Pinpoint the cell where the given text exists, returning its (X, Y) midpoint coordinate. 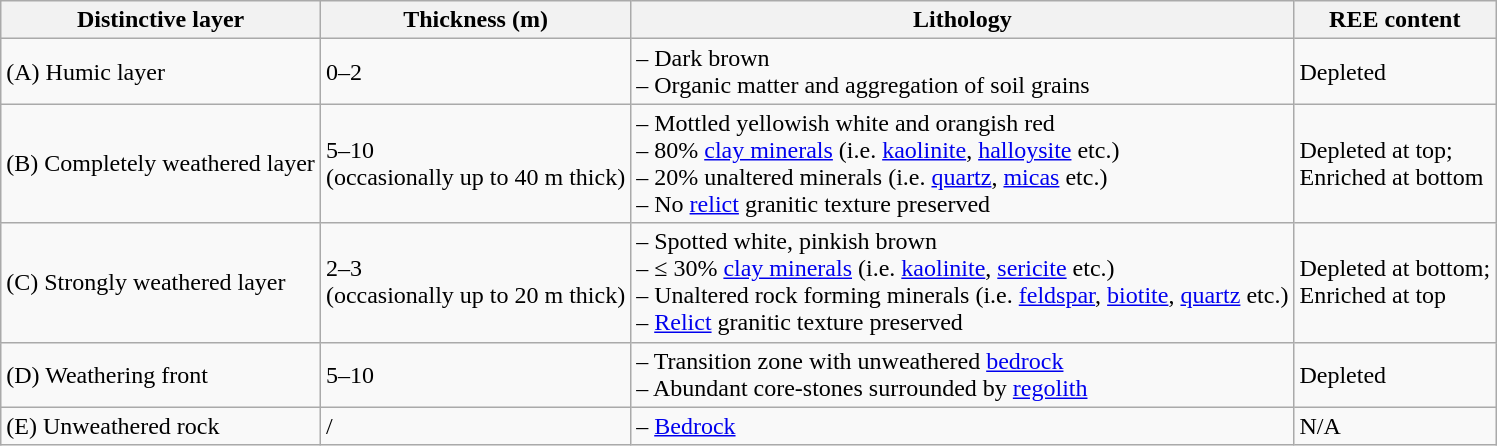
5–10 (475, 374)
– Transition zone with unweathered bedrock– Abundant core-stones surrounded by regolith (962, 374)
0–2 (475, 72)
(E) Unweathered rock (161, 426)
2–3(occasionally up to 20 m thick) (475, 282)
Distinctive layer (161, 20)
Depleted at top;Enriched at bottom (1395, 164)
(C) Strongly weathered layer (161, 282)
Lithology (962, 20)
Thickness (m) (475, 20)
(A) Humic layer (161, 72)
5–10(occasionally up to 40 m thick) (475, 164)
– Bedrock (962, 426)
/ (475, 426)
REE content (1395, 20)
(D) Weathering front (161, 374)
N/A (1395, 426)
Depleted at bottom;Enriched at top (1395, 282)
– Dark brown– Organic matter and aggregation of soil grains (962, 72)
(B) Completely weathered layer (161, 164)
